Extract the [X, Y] coordinate from the center of the cell holding the provided text.  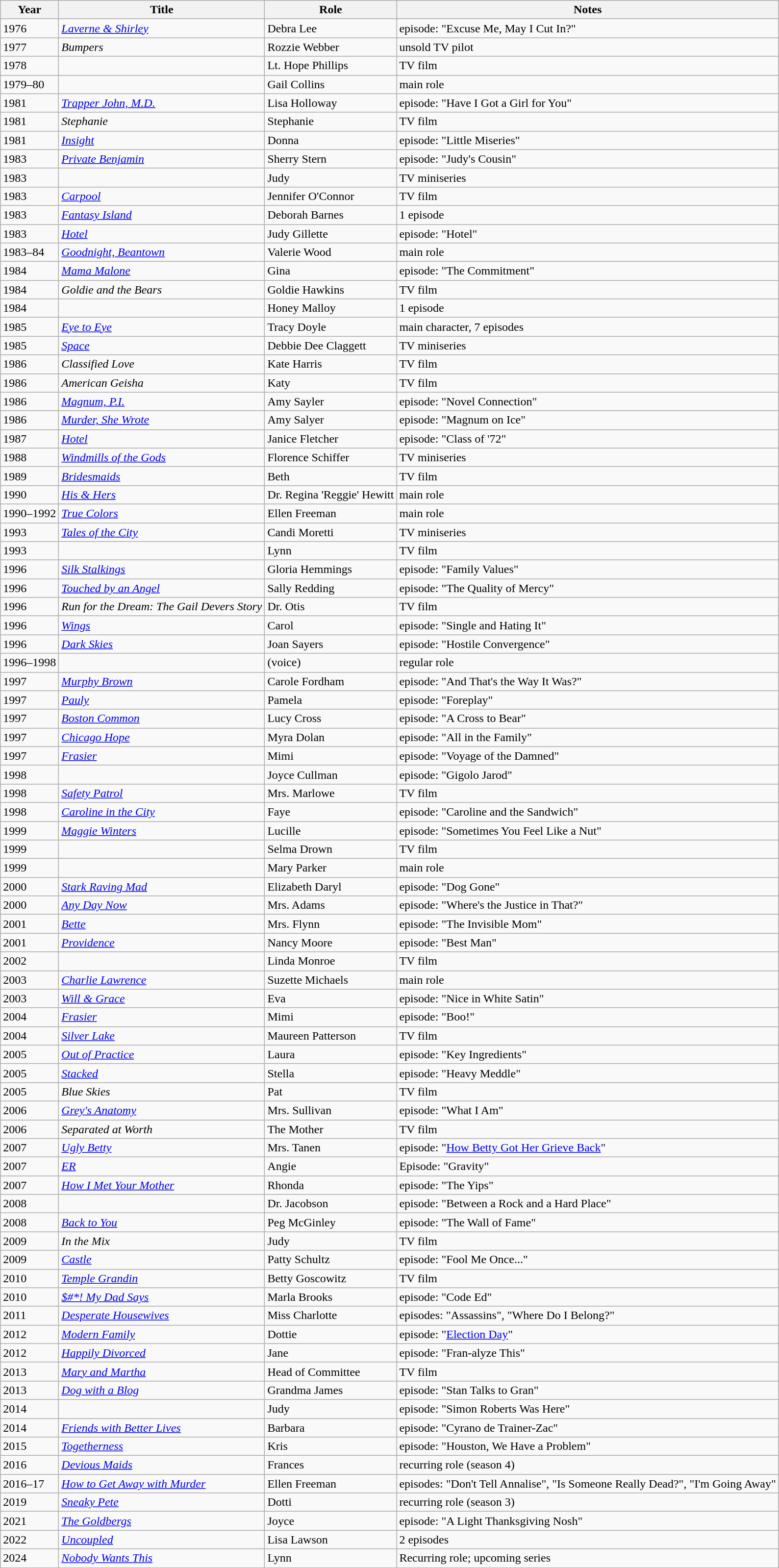
episode: "Single and Hating It" [587, 625]
Wings [162, 625]
2015 [29, 1446]
episode: "Boo!" [587, 1017]
Providence [162, 943]
In the Mix [162, 1241]
Sally Redding [330, 588]
1990–1992 [29, 513]
Grandma James [330, 1390]
Mary Parker [330, 868]
2016–17 [29, 1484]
Eva [330, 998]
episode: "Caroline and the Sandwich" [587, 812]
Barbara [330, 1428]
2016 [29, 1465]
2019 [29, 1502]
1978 [29, 66]
Maureen Patterson [330, 1036]
1976 [29, 28]
The Mother [330, 1129]
Dr. Jacobson [330, 1204]
How I Met Your Mother [162, 1185]
Desperate Housewives [162, 1316]
2011 [29, 1316]
Insight [162, 140]
Modern Family [162, 1334]
Fantasy Island [162, 215]
Katy [330, 383]
His & Hers [162, 495]
Tales of the City [162, 532]
2002 [29, 961]
episode: "Cyrano de Trainer-Zac" [587, 1428]
Dark Skies [162, 644]
1977 [29, 47]
episode: "Hotel" [587, 234]
Goldie Hawkins [330, 290]
Faye [330, 812]
episode: "Code Ed" [587, 1297]
Classified Love [162, 364]
episodes: "Assassins", "Where Do I Belong?" [587, 1316]
Lucy Cross [330, 719]
Space [162, 346]
Uncoupled [162, 1540]
Sneaky Pete [162, 1502]
How to Get Away with Murder [162, 1484]
episode: "A Light Thanksgiving Nosh" [587, 1521]
Patty Schultz [330, 1260]
main character, 7 episodes [587, 327]
episode: "Houston, We Have a Problem" [587, 1446]
Kris [330, 1446]
Mary and Martha [162, 1371]
Lisa Lawson [330, 1540]
Deborah Barnes [330, 215]
Angie [330, 1167]
Elizabeth Daryl [330, 887]
episode: "Fran-alyze This" [587, 1353]
regular role [587, 663]
episode: "Nice in White Satin" [587, 998]
Mama Malone [162, 271]
Miss Charlotte [330, 1316]
Back to You [162, 1222]
Silver Lake [162, 1036]
episode: "Simon Roberts Was Here" [587, 1409]
Nobody Wants This [162, 1558]
episode: "Sometimes You Feel Like a Nut" [587, 831]
Valerie Wood [330, 252]
Bridesmaids [162, 476]
Candi Moretti [330, 532]
Grey's Anatomy [162, 1110]
Maggie Winters [162, 831]
Friends with Better Lives [162, 1428]
Murphy Brown [162, 681]
episode: "The Invisible Mom" [587, 924]
1989 [29, 476]
Any Day Now [162, 905]
Bumpers [162, 47]
episode: "Key Ingredients" [587, 1054]
Devious Maids [162, 1465]
Dottie [330, 1334]
Laverne & Shirley [162, 28]
Rozzie Webber [330, 47]
episode: "Magnum on Ice" [587, 420]
Murder, She Wrote [162, 420]
Trapper John, M.D. [162, 103]
episode: "Election Day" [587, 1334]
episode: "How Betty Got Her Grieve Back" [587, 1148]
True Colors [162, 513]
Gail Collins [330, 84]
episode: "The Yips" [587, 1185]
Run for the Dream: The Gail Devers Story [162, 607]
episode: "Judy's Cousin" [587, 159]
Marla Brooks [330, 1297]
episode: "The Quality of Mercy" [587, 588]
Frances [330, 1465]
Mrs. Sullivan [330, 1110]
episode: "Family Values" [587, 570]
Peg McGinley [330, 1222]
Kate Harris [330, 364]
Mrs. Marlowe [330, 793]
episode: "Excuse Me, May I Cut In?" [587, 28]
1983–84 [29, 252]
Lisa Holloway [330, 103]
episode: "Voyage of the Damned" [587, 756]
Linda Monroe [330, 961]
episode: "The Wall of Fame" [587, 1222]
Dr. Regina 'Reggie' Hewitt [330, 495]
ER [162, 1167]
unsold TV pilot [587, 47]
Pat [330, 1092]
Carpool [162, 196]
episode: "What I Am" [587, 1110]
Episode: "Gravity" [587, 1167]
recurring role (season 4) [587, 1465]
2022 [29, 1540]
Magnum, P.I. [162, 401]
Debbie Dee Claggett [330, 346]
episode: "Foreplay" [587, 700]
Dr. Otis [330, 607]
episode: "Gigolo Jarod" [587, 774]
Windmills of the Gods [162, 457]
(voice) [330, 663]
Stark Raving Mad [162, 887]
Sherry Stern [330, 159]
Myra Dolan [330, 737]
episode: "Hostile Convergence" [587, 644]
Goodnight, Beantown [162, 252]
Dog with a Blog [162, 1390]
Role [330, 10]
Silk Stalkings [162, 570]
The Goldbergs [162, 1521]
Mrs. Adams [330, 905]
Ugly Betty [162, 1148]
1990 [29, 495]
episode: "Fool Me Once..." [587, 1260]
Amy Sayler [330, 401]
1996–1998 [29, 663]
episode: "Novel Connection" [587, 401]
Private Benjamin [162, 159]
Castle [162, 1260]
Bette [162, 924]
episode: "Dog Gone" [587, 887]
episode: "And That's the Way It Was?" [587, 681]
Safety Patrol [162, 793]
1979–80 [29, 84]
Happily Divorced [162, 1353]
Donna [330, 140]
episode: "Stan Talks to Gran" [587, 1390]
Lucille [330, 831]
Jane [330, 1353]
Janice Fletcher [330, 439]
Betty Goscowitz [330, 1278]
Togetherness [162, 1446]
Joyce [330, 1521]
Florence Schiffer [330, 457]
Eye to Eye [162, 327]
1988 [29, 457]
Amy Salyer [330, 420]
Joan Sayers [330, 644]
Suzette Michaels [330, 980]
Lt. Hope Phillips [330, 66]
Joyce Cullman [330, 774]
Pauly [162, 700]
Judy Gillette [330, 234]
Honey Malloy [330, 308]
Mrs. Tanen [330, 1148]
episode: "The Commitment" [587, 271]
recurring role (season 3) [587, 1502]
American Geisha [162, 383]
Charlie Lawrence [162, 980]
$#*! My Dad Says [162, 1297]
episode: "Best Man" [587, 943]
Stacked [162, 1073]
Goldie and the Bears [162, 290]
Temple Grandin [162, 1278]
episode: "Class of '72" [587, 439]
Carole Fordham [330, 681]
Chicago Hope [162, 737]
Selma Drown [330, 849]
Stella [330, 1073]
Debra Lee [330, 28]
Boston Common [162, 719]
episode: "Between a Rock and a Hard Place" [587, 1204]
Dotti [330, 1502]
Carol [330, 625]
episode: "All in the Family" [587, 737]
Notes [587, 10]
Recurring role; upcoming series [587, 1558]
Jennifer O'Connor [330, 196]
Separated at Worth [162, 1129]
Pamela [330, 700]
Touched by an Angel [162, 588]
episode: "A Cross to Bear" [587, 719]
episodes: "Don't Tell Annalise", "Is Someone Really Dead?", "I'm Going Away" [587, 1484]
Out of Practice [162, 1054]
Year [29, 10]
Blue Skies [162, 1092]
episode: "Have I Got a Girl for You" [587, 103]
Title [162, 10]
Gina [330, 271]
Mrs. Flynn [330, 924]
Nancy Moore [330, 943]
Beth [330, 476]
1987 [29, 439]
Rhonda [330, 1185]
Caroline in the City [162, 812]
2024 [29, 1558]
Gloria Hemmings [330, 570]
Head of Committee [330, 1371]
episode: "Heavy Meddle" [587, 1073]
Will & Grace [162, 998]
2021 [29, 1521]
episode: "Little Miseries" [587, 140]
Laura [330, 1054]
episode: "Where's the Justice in That?" [587, 905]
Tracy Doyle [330, 327]
2 episodes [587, 1540]
